Return the (X, Y) coordinate for the center point of the cell that contains the specified text.  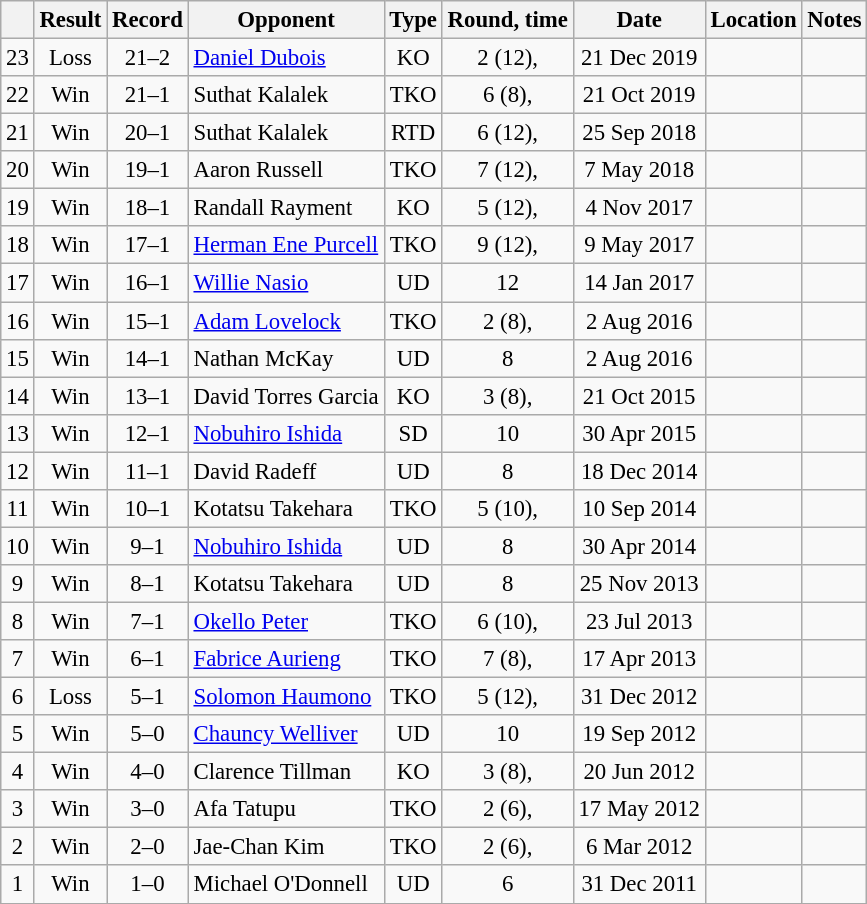
23 (18, 58)
Clarence Tillman (286, 772)
21 (18, 133)
Round, time (508, 20)
21 Oct 2019 (639, 95)
21–1 (148, 95)
8–1 (148, 584)
4–0 (148, 772)
19–1 (148, 170)
20 (18, 170)
Date (639, 20)
19 Sep 2012 (639, 734)
Daniel Dubois (286, 58)
5 (18, 734)
1 (18, 885)
Jae-Chan Kim (286, 847)
Result (70, 20)
10 Sep 2014 (639, 509)
14 Jan 2017 (639, 283)
6 (10), (508, 621)
5–0 (148, 734)
Afa Tatupu (286, 809)
Nathan McKay (286, 358)
25 Nov 2013 (639, 584)
9 (12), (508, 245)
Fabrice Aurieng (286, 659)
14–1 (148, 358)
7 (18, 659)
9–1 (148, 546)
2 (18, 847)
18 (18, 245)
6–1 (148, 659)
3–0 (148, 809)
7 May 2018 (639, 170)
Okello Peter (286, 621)
6 (8), (508, 95)
Location (754, 20)
31 Dec 2011 (639, 885)
17 Apr 2013 (639, 659)
16–1 (148, 283)
15–1 (148, 321)
21 Dec 2019 (639, 58)
9 May 2017 (639, 245)
23 Jul 2013 (639, 621)
4 (18, 772)
31 Dec 2012 (639, 697)
RTD (413, 133)
13 (18, 433)
2 (12), (508, 58)
17 (18, 283)
Aaron Russell (286, 170)
25 Sep 2018 (639, 133)
Herman Ene Purcell (286, 245)
Chauncy Welliver (286, 734)
3 (18, 809)
David Radeff (286, 471)
6 (12), (508, 133)
5–1 (148, 697)
9 (18, 584)
2–0 (148, 847)
Solomon Haumono (286, 697)
Willie Nasio (286, 283)
David Torres Garcia (286, 396)
14 (18, 396)
30 Apr 2014 (639, 546)
21–2 (148, 58)
4 Nov 2017 (639, 208)
20–1 (148, 133)
20 Jun 2012 (639, 772)
19 (18, 208)
11–1 (148, 471)
7 (8), (508, 659)
Adam Lovelock (286, 321)
2 (8), (508, 321)
12–1 (148, 433)
Record (148, 20)
5 (10), (508, 509)
Type (413, 20)
15 (18, 358)
6 Mar 2012 (639, 847)
18 Dec 2014 (639, 471)
30 Apr 2015 (639, 433)
Notes (834, 20)
17–1 (148, 245)
18–1 (148, 208)
17 May 2012 (639, 809)
13–1 (148, 396)
SD (413, 433)
10–1 (148, 509)
Michael O'Donnell (286, 885)
1–0 (148, 885)
16 (18, 321)
Randall Rayment (286, 208)
21 Oct 2015 (639, 396)
22 (18, 95)
7 (12), (508, 170)
11 (18, 509)
Opponent (286, 20)
7–1 (148, 621)
